From the cell containing the given text, extract its center point as (X, Y) coordinate. 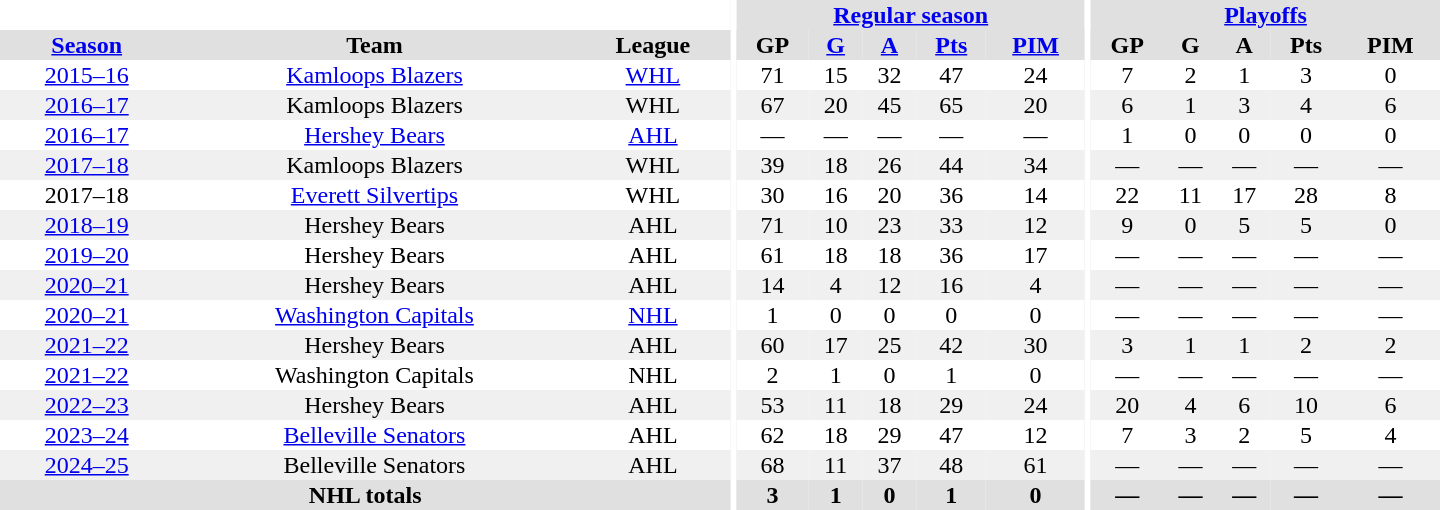
League (654, 45)
NHL totals (365, 495)
65 (951, 105)
8 (1390, 195)
68 (772, 465)
39 (772, 165)
Regular season (910, 15)
15 (836, 75)
23 (890, 225)
25 (890, 345)
33 (951, 225)
62 (772, 435)
Team (374, 45)
2019–20 (86, 255)
67 (772, 105)
Playoffs (1266, 15)
2023–24 (86, 435)
2024–25 (86, 465)
22 (1127, 195)
32 (890, 75)
37 (890, 465)
2015–16 (86, 75)
Everett Silvertips (374, 195)
Season (86, 45)
34 (1036, 165)
26 (890, 165)
2018–19 (86, 225)
9 (1127, 225)
45 (890, 105)
53 (772, 405)
60 (772, 345)
42 (951, 345)
44 (951, 165)
2022–23 (86, 405)
48 (951, 465)
28 (1306, 195)
